Find where the given text appears and provide that cell's center as (X, Y) coordinate. 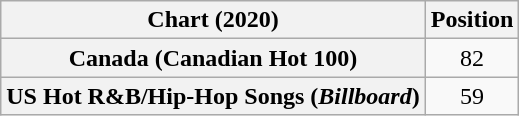
82 (472, 58)
Canada (Canadian Hot 100) (213, 58)
Chart (2020) (213, 20)
US Hot R&B/Hip-Hop Songs (Billboard) (213, 96)
Position (472, 20)
59 (472, 96)
